Output the (x, y) coordinate of the center of the cell containing the given text.  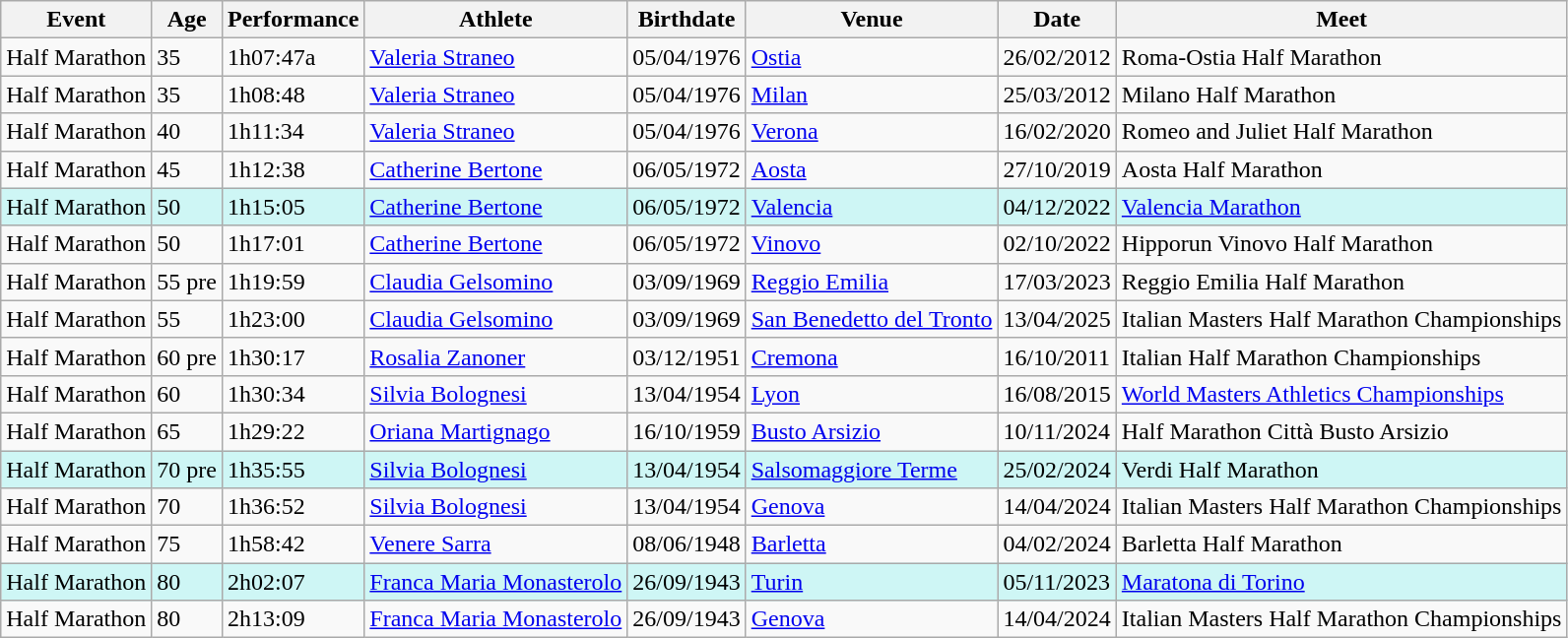
Aosta Half Marathon (1341, 169)
45 (187, 169)
Athlete (496, 20)
04/02/2024 (1057, 544)
1h36:52 (293, 507)
55 pre (187, 282)
Birthdate (686, 20)
Verdi Half Marathon (1341, 470)
16/02/2020 (1057, 132)
1h12:38 (293, 169)
16/10/1959 (686, 431)
Event (77, 20)
Milano Half Marathon (1341, 95)
1h30:17 (293, 356)
1h15:05 (293, 207)
Cremona (872, 356)
Maratona di Torino (1341, 582)
Hipporun Vinovo Half Marathon (1341, 244)
70 pre (187, 470)
1h23:00 (293, 319)
75 (187, 544)
Age (187, 20)
Verona (872, 132)
Lyon (872, 394)
04/12/2022 (1057, 207)
Turin (872, 582)
Milan (872, 95)
1h58:42 (293, 544)
Ostia (872, 57)
Meet (1341, 20)
2h02:07 (293, 582)
Venue (872, 20)
1h30:34 (293, 394)
27/10/2019 (1057, 169)
Aosta (872, 169)
60 pre (187, 356)
1h11:34 (293, 132)
13/04/2025 (1057, 319)
Date (1057, 20)
1h17:01 (293, 244)
Vinovo (872, 244)
Valencia Marathon (1341, 207)
Half Marathon Città Busto Arsizio (1341, 431)
55 (187, 319)
Barletta (872, 544)
16/08/2015 (1057, 394)
03/12/1951 (686, 356)
65 (187, 431)
40 (187, 132)
1h29:22 (293, 431)
Reggio Emilia (872, 282)
Barletta Half Marathon (1341, 544)
70 (187, 507)
25/03/2012 (1057, 95)
Salsomaggiore Terme (872, 470)
Reggio Emilia Half Marathon (1341, 282)
26/02/2012 (1057, 57)
Italian Half Marathon Championships (1341, 356)
San Benedetto del Tronto (872, 319)
10/11/2024 (1057, 431)
16/10/2011 (1057, 356)
1h07:47a (293, 57)
08/06/1948 (686, 544)
25/02/2024 (1057, 470)
Performance (293, 20)
02/10/2022 (1057, 244)
2h13:09 (293, 619)
60 (187, 394)
Roma-Ostia Half Marathon (1341, 57)
Valencia (872, 207)
05/11/2023 (1057, 582)
Romeo and Juliet Half Marathon (1341, 132)
Venere Sarra (496, 544)
Busto Arsizio (872, 431)
1h08:48 (293, 95)
Rosalia Zanoner (496, 356)
17/03/2023 (1057, 282)
Oriana Martignago (496, 431)
1h35:55 (293, 470)
World Masters Athletics Championships (1341, 394)
1h19:59 (293, 282)
